Return (X, Y) of the center of cell containing provided text 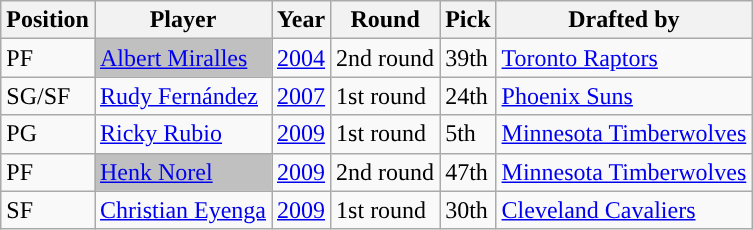
30th (468, 210)
Pick (468, 20)
Henk Norel (182, 172)
Ricky Rubio (182, 134)
Drafted by (624, 20)
24th (468, 96)
Phoenix Suns (624, 96)
2007 (302, 96)
PG (48, 134)
Player (182, 20)
Cleveland Cavaliers (624, 210)
Albert Miralles (182, 58)
Toronto Raptors (624, 58)
39th (468, 58)
SF (48, 210)
Year (302, 20)
5th (468, 134)
2004 (302, 58)
Round (386, 20)
47th (468, 172)
Christian Eyenga (182, 210)
Rudy Fernández (182, 96)
SG/SF (48, 96)
Position (48, 20)
